From the cell containing the given text, extract its center point as [x, y] coordinate. 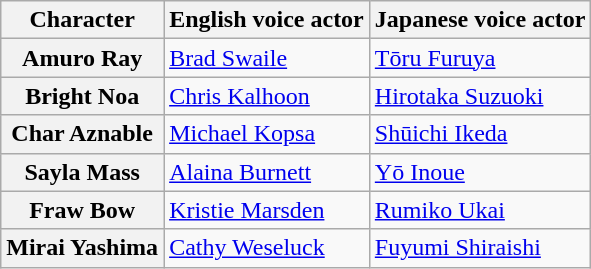
Chris Kalhoon [267, 96]
Michael Kopsa [267, 134]
Character [82, 20]
English voice actor [267, 20]
Mirai Yashima [82, 248]
Bright Noa [82, 96]
Japanese voice actor [480, 20]
Tōru Furuya [480, 58]
Kristie Marsden [267, 210]
Fraw Bow [82, 210]
Brad Swaile [267, 58]
Sayla Mass [82, 172]
Cathy Weseluck [267, 248]
Yō Inoue [480, 172]
Rumiko Ukai [480, 210]
Fuyumi Shiraishi [480, 248]
Char Aznable [82, 134]
Alaina Burnett [267, 172]
Shūichi Ikeda [480, 134]
Hirotaka Suzuoki [480, 96]
Amuro Ray [82, 58]
